Scan for the cell matching the given text and deliver its [X, Y] coordinate at center. 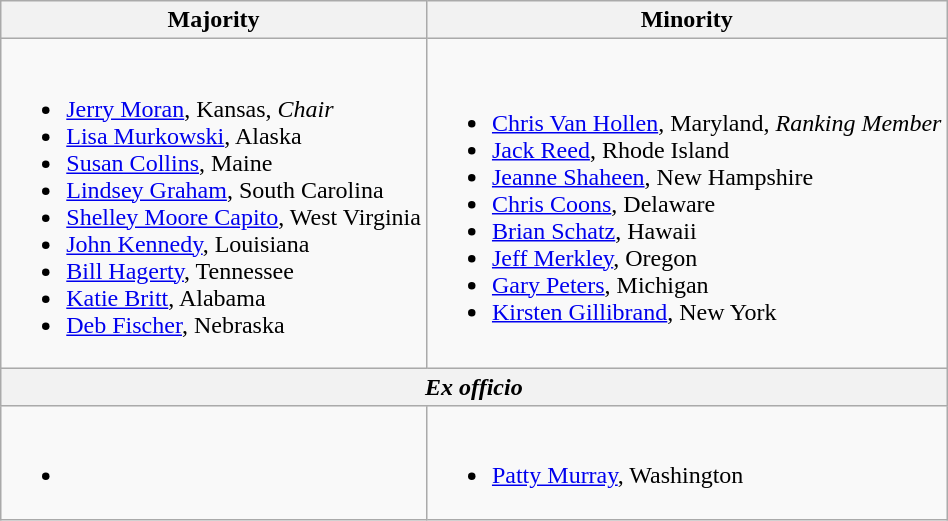
Minority [686, 20]
Ex officio [474, 387]
Patty Murray, Washington [686, 462]
Majority [214, 20]
